Search for the cell housing the specified text and yield its [X, Y] center coordinate. 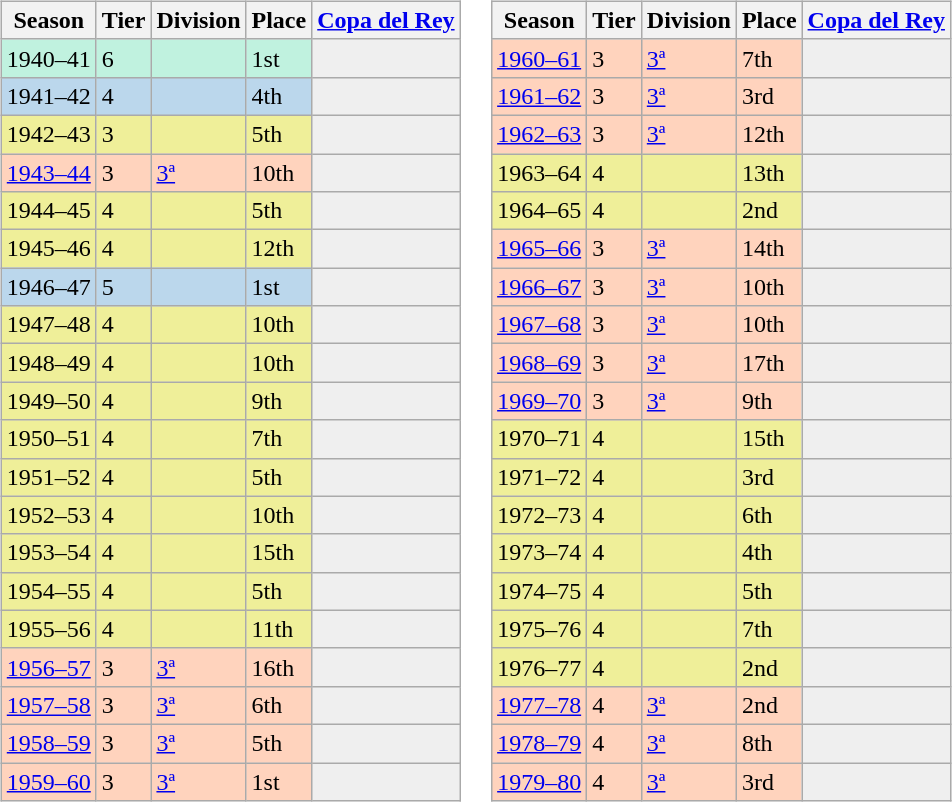
11th [279, 629]
1943–44 [48, 173]
1961–62 [540, 96]
1971–72 [540, 477]
13th [769, 173]
6 [124, 58]
1957–58 [48, 705]
1960–61 [540, 58]
1966–67 [540, 287]
1970–71 [540, 439]
1945–46 [48, 249]
1956–57 [48, 667]
1979–80 [540, 781]
1973–74 [540, 553]
1959–60 [48, 781]
1954–55 [48, 591]
1978–79 [540, 743]
1942–43 [48, 134]
1972–73 [540, 515]
1963–64 [540, 173]
1949–50 [48, 401]
1974–75 [540, 591]
8th [769, 743]
1955–56 [48, 629]
1967–68 [540, 325]
1958–59 [48, 743]
1950–51 [48, 439]
1977–78 [540, 705]
1948–49 [48, 363]
1941–42 [48, 96]
16th [279, 667]
1953–54 [48, 553]
1964–65 [540, 211]
17th [769, 363]
1962–63 [540, 134]
1946–47 [48, 287]
1944–45 [48, 211]
5 [124, 287]
1947–48 [48, 325]
1976–77 [540, 667]
1951–52 [48, 477]
1975–76 [540, 629]
14th [769, 249]
1968–69 [540, 363]
1952–53 [48, 515]
1940–41 [48, 58]
1965–66 [540, 249]
1969–70 [540, 401]
